Extract the [x, y] coordinate from the center of the cell holding the provided text.  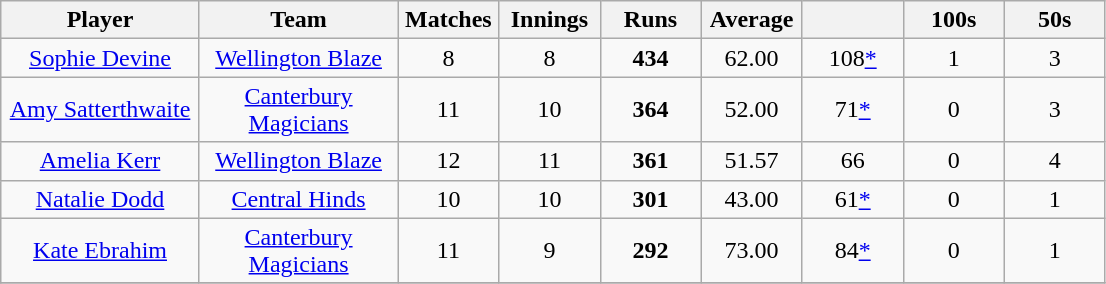
71* [852, 110]
Runs [650, 20]
84* [852, 250]
361 [650, 161]
364 [650, 110]
62.00 [752, 58]
43.00 [752, 199]
12 [448, 161]
73.00 [752, 250]
Player [100, 20]
301 [650, 199]
292 [650, 250]
Central Hinds [298, 199]
Average [752, 20]
52.00 [752, 110]
61* [852, 199]
51.57 [752, 161]
50s [1054, 20]
66 [852, 161]
Sophie Devine [100, 58]
Kate Ebrahim [100, 250]
Matches [448, 20]
9 [550, 250]
100s [954, 20]
Team [298, 20]
Innings [550, 20]
434 [650, 58]
Amy Satterthwaite [100, 110]
4 [1054, 161]
Amelia Kerr [100, 161]
Natalie Dodd [100, 199]
108* [852, 58]
